Find where the given text appears and provide that cell's center as [x, y] coordinate. 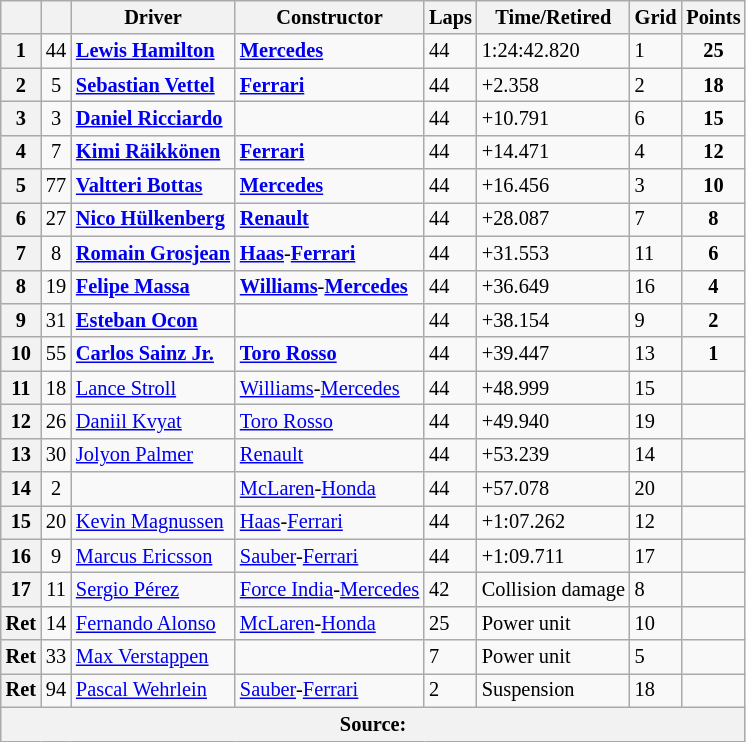
Laps [450, 17]
Romain Grosjean [153, 253]
+57.078 [554, 489]
1:24:42.820 [554, 51]
+49.940 [554, 421]
Daniil Kvyat [153, 421]
+16.456 [554, 186]
+28.087 [554, 219]
Marcus Ericsson [153, 556]
+2.358 [554, 85]
Fernando Alonso [153, 623]
Kimi Räikkönen [153, 152]
Lewis Hamilton [153, 51]
Pascal Wehrlein [153, 690]
94 [56, 690]
+53.239 [554, 455]
Collision damage [554, 589]
Jolyon Palmer [153, 455]
42 [450, 589]
Valtteri Bottas [153, 186]
+14.471 [554, 152]
27 [56, 219]
33 [56, 657]
55 [56, 354]
Kevin Magnussen [153, 522]
Constructor [330, 17]
Sergio Pérez [153, 589]
Sebastian Vettel [153, 85]
+38.154 [554, 320]
+39.447 [554, 354]
Nico Hülkenberg [153, 219]
Max Verstappen [153, 657]
Daniel Ricciardo [153, 118]
Driver [153, 17]
Force India-Mercedes [330, 589]
77 [56, 186]
31 [56, 320]
+48.999 [554, 388]
Grid [656, 17]
Source: [374, 724]
Time/Retired [554, 17]
Esteban Ocon [153, 320]
Carlos Sainz Jr. [153, 354]
Lance Stroll [153, 388]
Points [713, 17]
+10.791 [554, 118]
+1:09.711 [554, 556]
Felipe Massa [153, 287]
30 [56, 455]
26 [56, 421]
+36.649 [554, 287]
+31.553 [554, 253]
+1:07.262 [554, 522]
Suspension [554, 690]
